Find where the given text appears and provide that cell's center as [X, Y] coordinate. 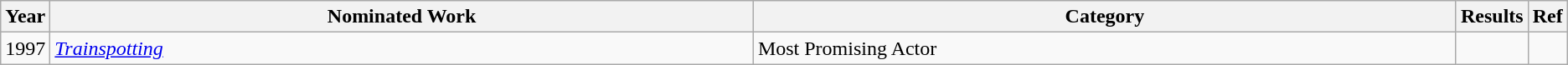
Results [1492, 17]
Year [25, 17]
1997 [25, 48]
Most Promising Actor [1104, 48]
Ref [1548, 17]
Category [1104, 17]
Nominated Work [402, 17]
Trainspotting [402, 48]
